Capture the cell that displays the provided text and extract its [X, Y] central coordinate. 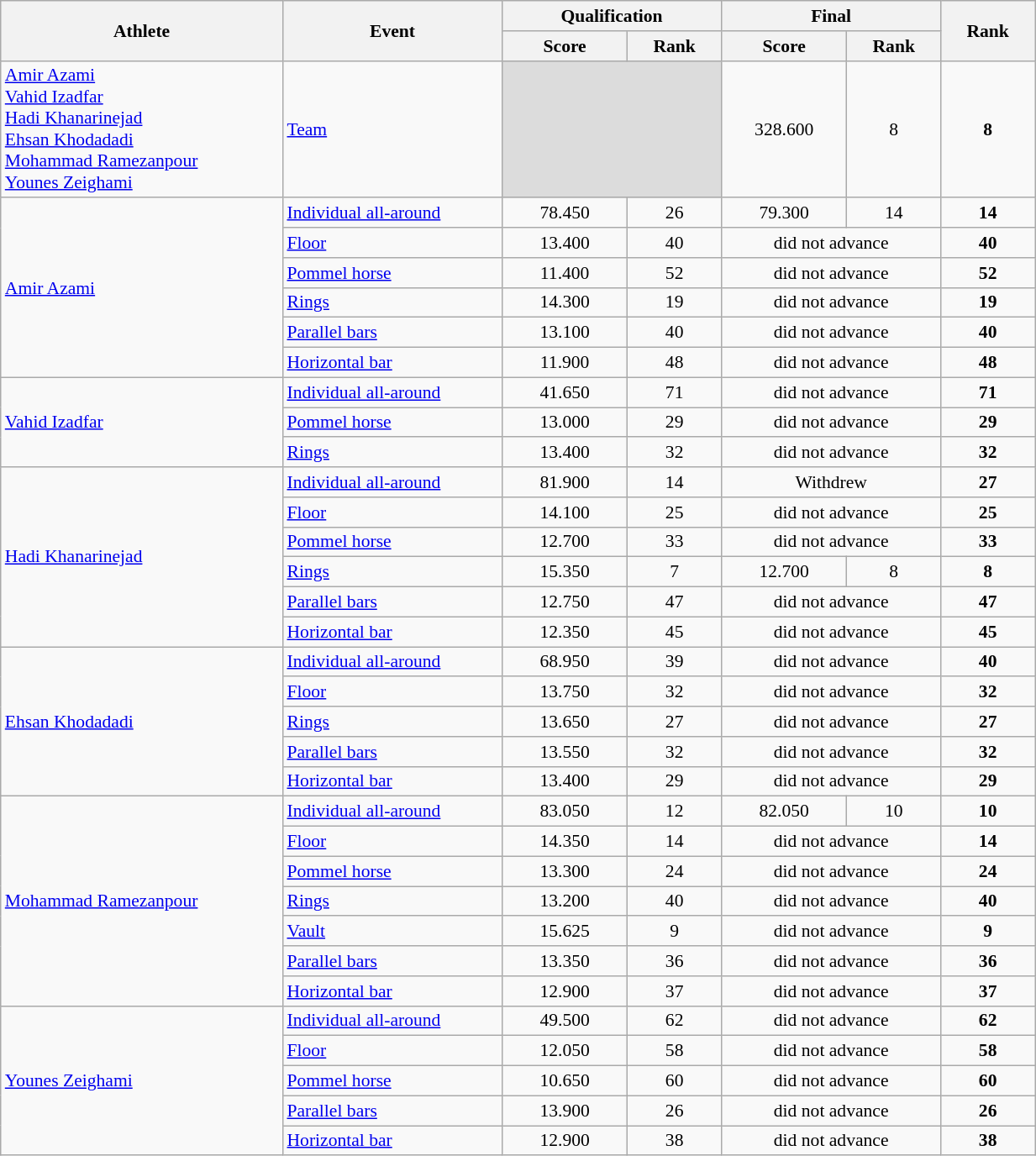
78.450 [565, 213]
Ehsan Khodadadi [142, 722]
Final [832, 16]
41.650 [565, 392]
Amir Azami [142, 288]
81.900 [565, 482]
12.350 [565, 632]
13.550 [565, 752]
Vahid Izadfar [142, 422]
49.500 [565, 1021]
13.900 [565, 1111]
82.050 [785, 812]
15.350 [565, 572]
14.300 [565, 302]
13.000 [565, 423]
Hadi Khanarinejad [142, 557]
13.200 [565, 901]
Athlete [142, 30]
83.050 [565, 812]
7 [675, 572]
13.300 [565, 871]
328.600 [785, 129]
Team [392, 129]
79.300 [785, 213]
Mohammad Ramezanpour [142, 901]
13.350 [565, 961]
Withdrew [832, 482]
13.100 [565, 333]
13.650 [565, 722]
12 [675, 812]
12.050 [565, 1051]
14.100 [565, 512]
12.750 [565, 602]
15.625 [565, 932]
Younes Zeighami [142, 1080]
10.650 [565, 1081]
Qualification [612, 16]
68.950 [565, 662]
Amir AzamiVahid IzadfarHadi KhanarinejadEhsan KhodadadiMohammad RamezanpourYounes Zeighami [142, 129]
14.350 [565, 842]
39 [675, 662]
Vault [392, 932]
Event [392, 30]
11.900 [565, 363]
13.750 [565, 692]
11.400 [565, 273]
